Return the [x, y] coordinate for the center point of the cell that contains the specified text.  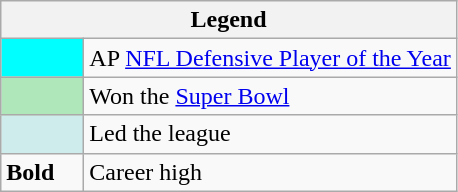
AP NFL Defensive Player of the Year [270, 58]
Led the league [270, 134]
Won the Super Bowl [270, 96]
Legend [229, 20]
Bold [42, 172]
Career high [270, 172]
